Pinpoint the cell where the given text exists, returning its (X, Y) midpoint coordinate. 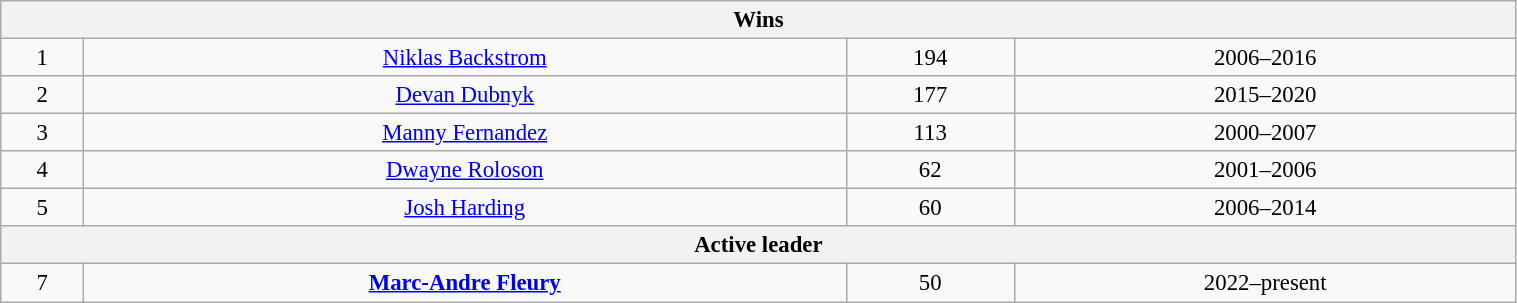
2000–2007 (1265, 133)
62 (930, 170)
7 (42, 283)
2001–2006 (1265, 170)
Wins (758, 20)
2006–2016 (1265, 58)
113 (930, 133)
2015–2020 (1265, 95)
Dwayne Roloson (464, 170)
1 (42, 58)
Niklas Backstrom (464, 58)
177 (930, 95)
Marc-Andre Fleury (464, 283)
Devan Dubnyk (464, 95)
3 (42, 133)
2022–present (1265, 283)
4 (42, 170)
Active leader (758, 245)
2006–2014 (1265, 208)
60 (930, 208)
2 (42, 95)
Manny Fernandez (464, 133)
Josh Harding (464, 208)
5 (42, 208)
50 (930, 283)
194 (930, 58)
